Search for the cell housing the specified text and yield its [x, y] center coordinate. 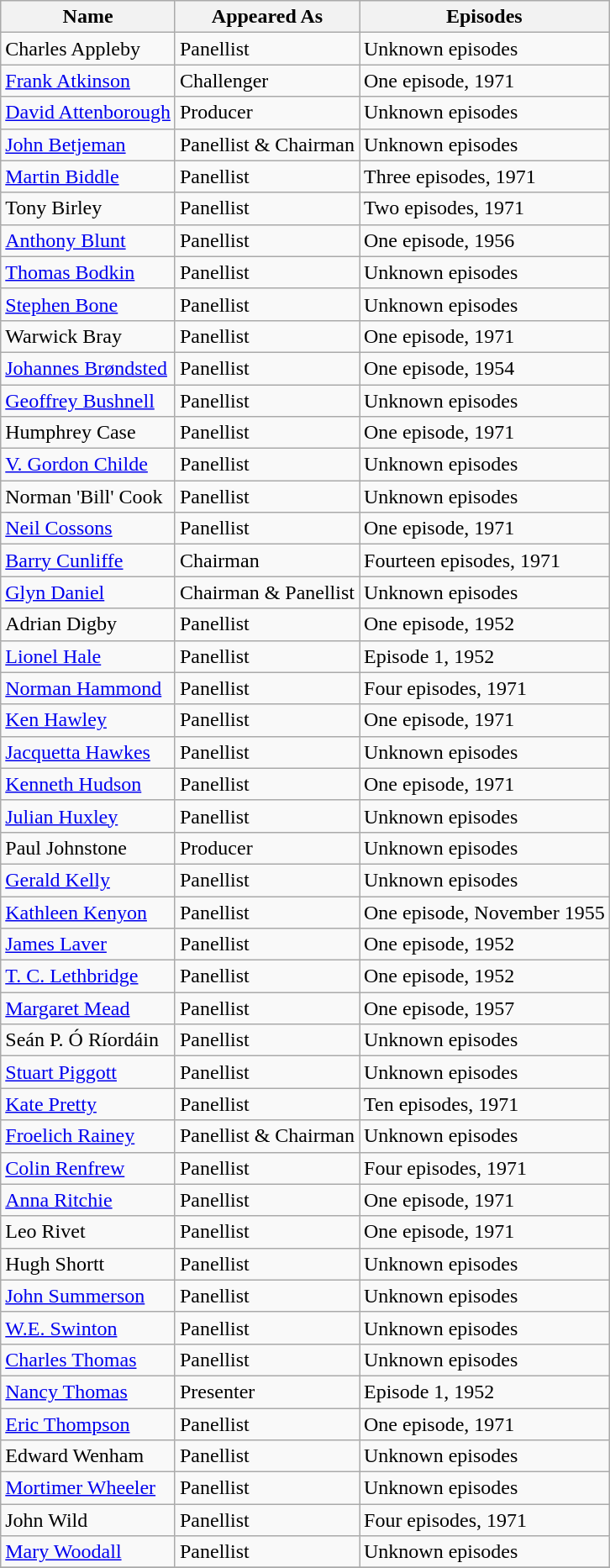
One episode, November 1955 [485, 912]
Stephen Bone [88, 304]
Challenger [267, 81]
Frank Atkinson [88, 81]
Presenter [267, 1392]
Geoffrey Bushnell [88, 401]
Anthony Blunt [88, 240]
One episode, 1954 [485, 368]
Norman 'Bill' Cook [88, 497]
Edward Wenham [88, 1456]
Humphrey Case [88, 433]
Chairman [267, 560]
John Wild [88, 1520]
Charles Thomas [88, 1360]
Nancy Thomas [88, 1392]
Fourteen episodes, 1971 [485, 560]
Chairman & Panellist [267, 592]
T. C. Lethbridge [88, 976]
Eric Thompson [88, 1424]
David Attenborough [88, 113]
Ken Hawley [88, 720]
Anna Ritchie [88, 1200]
Neil Cossons [88, 529]
One episode, 1956 [485, 240]
John Betjeman [88, 145]
Johannes Brøndsted [88, 368]
Adrian Digby [88, 624]
Julian Huxley [88, 816]
Two episodes, 1971 [485, 208]
Mortimer Wheeler [88, 1488]
Kathleen Kenyon [88, 912]
Barry Cunliffe [88, 560]
Appeared As [267, 17]
Name [88, 17]
Seán P. Ó Ríordáin [88, 1040]
Martin Biddle [88, 176]
Thomas Bodkin [88, 272]
Ten episodes, 1971 [485, 1104]
Three episodes, 1971 [485, 176]
Norman Hammond [88, 688]
Glyn Daniel [88, 592]
James Laver [88, 944]
Paul Johnstone [88, 848]
John Summerson [88, 1296]
Hugh Shortt [88, 1264]
Lionel Hale [88, 656]
Stuart Piggott [88, 1072]
Episodes [485, 17]
Margaret Mead [88, 1008]
Kate Pretty [88, 1104]
V. Gordon Childe [88, 465]
Tony Birley [88, 208]
Gerald Kelly [88, 880]
Froelich Rainey [88, 1136]
W.E. Swinton [88, 1328]
Mary Woodall [88, 1552]
Jacquetta Hawkes [88, 752]
Colin Renfrew [88, 1168]
Charles Appleby [88, 49]
Leo Rivet [88, 1232]
Warwick Bray [88, 336]
Kenneth Hudson [88, 784]
One episode, 1957 [485, 1008]
